Determine the [X, Y] coordinate at the center of the cell enclosing the given text.  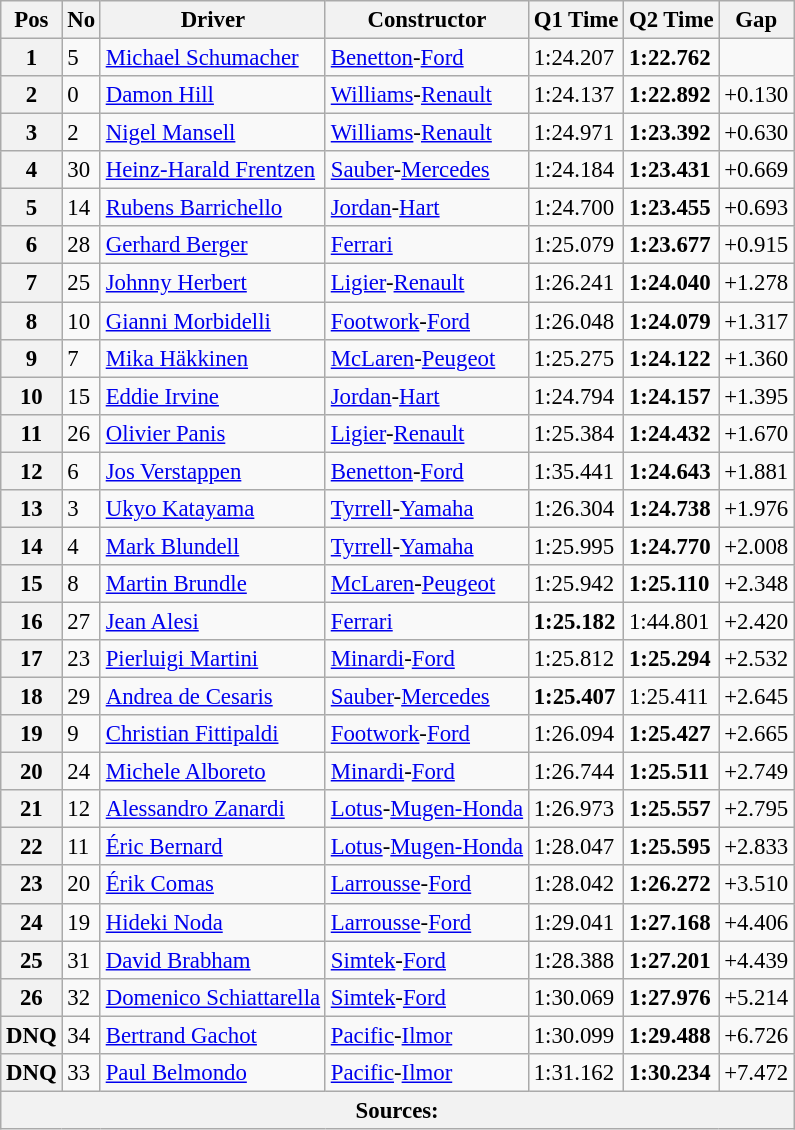
+2.420 [756, 621]
No [81, 20]
1:26.304 [576, 509]
1:25.427 [672, 734]
Gianni Morbidelli [212, 321]
28 [81, 245]
+0.693 [756, 208]
Johnny Herbert [212, 283]
1:25.995 [576, 546]
+7.472 [756, 1073]
1:22.762 [672, 58]
1:25.557 [672, 809]
1:25.595 [672, 847]
1:22.892 [672, 95]
+2.645 [756, 697]
+1.670 [756, 433]
18 [32, 697]
+5.214 [756, 997]
+0.669 [756, 170]
1:25.407 [576, 697]
1:24.207 [576, 58]
+0.915 [756, 245]
16 [32, 621]
Q1 Time [576, 20]
Driver [212, 20]
17 [32, 659]
1:24.971 [576, 133]
1:24.432 [672, 433]
Constructor [426, 20]
1:27.201 [672, 960]
Éric Bernard [212, 847]
+1.278 [756, 283]
Damon Hill [212, 95]
Gerhard Berger [212, 245]
1:25.511 [672, 772]
Martin Brundle [212, 584]
+2.665 [756, 734]
Jos Verstappen [212, 471]
30 [81, 170]
1:25.384 [576, 433]
Pierluigi Martini [212, 659]
1:24.040 [672, 283]
Gap [756, 20]
1:35.441 [576, 471]
Eddie Irvine [212, 396]
+0.630 [756, 133]
Ukyo Katayama [212, 509]
1:23.431 [672, 170]
1:24.794 [576, 396]
1:24.738 [672, 509]
1:24.157 [672, 396]
1:23.677 [672, 245]
Pos [32, 20]
1:26.744 [576, 772]
1:28.388 [576, 960]
+3.510 [756, 885]
22 [32, 847]
1 [32, 58]
Andrea de Cesaris [212, 697]
+4.406 [756, 922]
+2.749 [756, 772]
+2.833 [756, 847]
1:24.184 [576, 170]
1:26.094 [576, 734]
Mika Häkkinen [212, 358]
+1.976 [756, 509]
1:26.973 [576, 809]
1:29.041 [576, 922]
1:31.162 [576, 1073]
Christian Fittipaldi [212, 734]
1:24.122 [672, 358]
Michele Alboreto [212, 772]
Jean Alesi [212, 621]
Rubens Barrichello [212, 208]
David Brabham [212, 960]
13 [32, 509]
1:25.110 [672, 584]
+2.795 [756, 809]
Hideki Noda [212, 922]
1:26.272 [672, 885]
Mark Blundell [212, 546]
1:24.770 [672, 546]
1:25.079 [576, 245]
34 [81, 1035]
1:26.048 [576, 321]
+4.439 [756, 960]
1:25.182 [576, 621]
1:28.042 [576, 885]
1:26.241 [576, 283]
29 [81, 697]
+2.532 [756, 659]
Bertrand Gachot [212, 1035]
1:24.700 [576, 208]
1:23.392 [672, 133]
1:24.643 [672, 471]
32 [81, 997]
+0.130 [756, 95]
Paul Belmondo [212, 1073]
1:44.801 [672, 621]
1:27.168 [672, 922]
Domenico Schiattarella [212, 997]
1:25.294 [672, 659]
31 [81, 960]
1:24.137 [576, 95]
1:29.488 [672, 1035]
1:30.234 [672, 1073]
+1.360 [756, 358]
+1.395 [756, 396]
+2.008 [756, 546]
1:25.812 [576, 659]
Alessandro Zanardi [212, 809]
1:25.942 [576, 584]
27 [81, 621]
1:25.275 [576, 358]
+6.726 [756, 1035]
33 [81, 1073]
Michael Schumacher [212, 58]
1:28.047 [576, 847]
1:25.411 [672, 697]
21 [32, 809]
Érik Comas [212, 885]
Olivier Panis [212, 433]
1:27.976 [672, 997]
0 [81, 95]
1:30.099 [576, 1035]
Q2 Time [672, 20]
1:24.079 [672, 321]
1:30.069 [576, 997]
1:23.455 [672, 208]
+2.348 [756, 584]
+1.317 [756, 321]
Heinz-Harald Frentzen [212, 170]
Nigel Mansell [212, 133]
+1.881 [756, 471]
Sources: [398, 1110]
